Extract the [x, y] coordinate from the center of the cell holding the provided text.  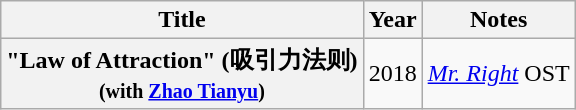
Mr. Right OST [498, 74]
Notes [498, 20]
"Law of Attraction" (吸引力法则)(with Zhao Tianyu) [182, 74]
Title [182, 20]
2018 [392, 74]
Year [392, 20]
